Locate the cell with the specified text and output its [X, Y] center coordinate. 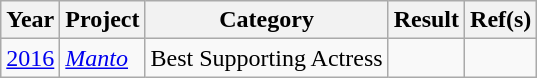
2016 [30, 58]
Ref(s) [501, 20]
Category [266, 20]
Result [426, 20]
Project [102, 20]
Manto [102, 58]
Year [30, 20]
Best Supporting Actress [266, 58]
